Determine the [x, y] coordinate at the center of the cell enclosing the given text.  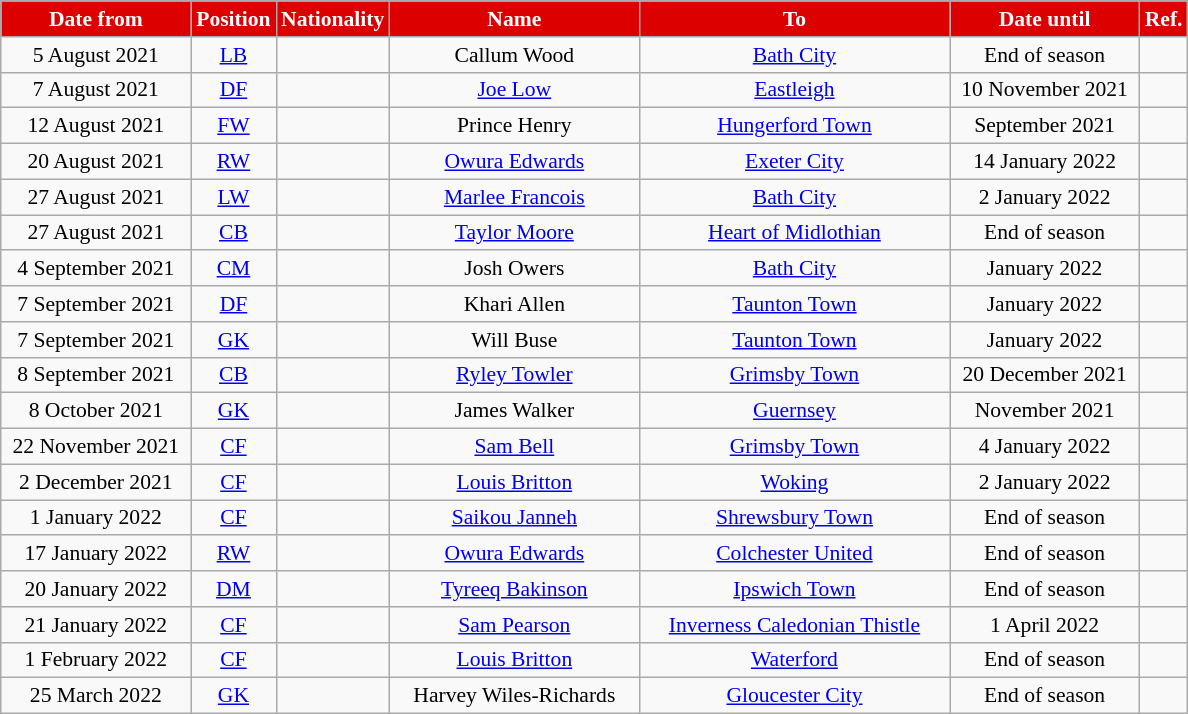
Taylor Moore [514, 233]
Sam Pearson [514, 625]
5 August 2021 [96, 55]
Sam Bell [514, 447]
Ipswich Town [794, 589]
Hungerford Town [794, 126]
Prince Henry [514, 126]
LW [234, 197]
Exeter City [794, 162]
James Walker [514, 411]
FW [234, 126]
Colchester United [794, 554]
Date until [1045, 19]
8 October 2021 [96, 411]
10 November 2021 [1045, 90]
20 August 2021 [96, 162]
Name [514, 19]
Date from [96, 19]
20 December 2021 [1045, 375]
Ref. [1164, 19]
1 February 2022 [96, 660]
25 March 2022 [96, 696]
To [794, 19]
Waterford [794, 660]
Guernsey [794, 411]
4 September 2021 [96, 269]
Woking [794, 482]
21 January 2022 [96, 625]
Nationality [332, 19]
14 January 2022 [1045, 162]
Will Buse [514, 340]
Eastleigh [794, 90]
Inverness Caledonian Thistle [794, 625]
Gloucester City [794, 696]
22 November 2021 [96, 447]
Ryley Towler [514, 375]
September 2021 [1045, 126]
LB [234, 55]
November 2021 [1045, 411]
DM [234, 589]
Harvey Wiles-Richards [514, 696]
Tyreeq Bakinson [514, 589]
1 January 2022 [96, 518]
2 December 2021 [96, 482]
1 April 2022 [1045, 625]
12 August 2021 [96, 126]
Heart of Midlothian [794, 233]
Joe Low [514, 90]
CM [234, 269]
8 September 2021 [96, 375]
Marlee Francois [514, 197]
20 January 2022 [96, 589]
4 January 2022 [1045, 447]
Josh Owers [514, 269]
17 January 2022 [96, 554]
Khari Allen [514, 304]
Callum Wood [514, 55]
Shrewsbury Town [794, 518]
Position [234, 19]
Saikou Janneh [514, 518]
7 August 2021 [96, 90]
